Search for the cell housing the specified text and yield its [x, y] center coordinate. 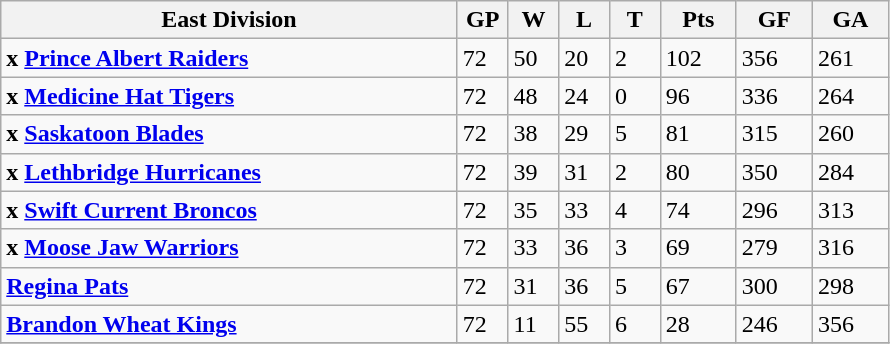
T [634, 20]
264 [850, 96]
11 [534, 324]
GP [482, 20]
38 [534, 134]
298 [850, 286]
24 [584, 96]
Pts [698, 20]
0 [634, 96]
261 [850, 58]
28 [698, 324]
x Lethbridge Hurricanes [230, 172]
6 [634, 324]
336 [774, 96]
296 [774, 210]
80 [698, 172]
102 [698, 58]
315 [774, 134]
x Moose Jaw Warriors [230, 248]
48 [534, 96]
3 [634, 248]
x Saskatoon Blades [230, 134]
55 [584, 324]
Regina Pats [230, 286]
67 [698, 286]
316 [850, 248]
x Swift Current Broncos [230, 210]
246 [774, 324]
4 [634, 210]
74 [698, 210]
GF [774, 20]
300 [774, 286]
96 [698, 96]
39 [534, 172]
East Division [230, 20]
x Prince Albert Raiders [230, 58]
313 [850, 210]
260 [850, 134]
350 [774, 172]
29 [584, 134]
W [534, 20]
35 [534, 210]
Brandon Wheat Kings [230, 324]
69 [698, 248]
50 [534, 58]
279 [774, 248]
20 [584, 58]
x Medicine Hat Tigers [230, 96]
GA [850, 20]
81 [698, 134]
L [584, 20]
284 [850, 172]
